Find where the given text appears and provide that cell's center as (x, y) coordinate. 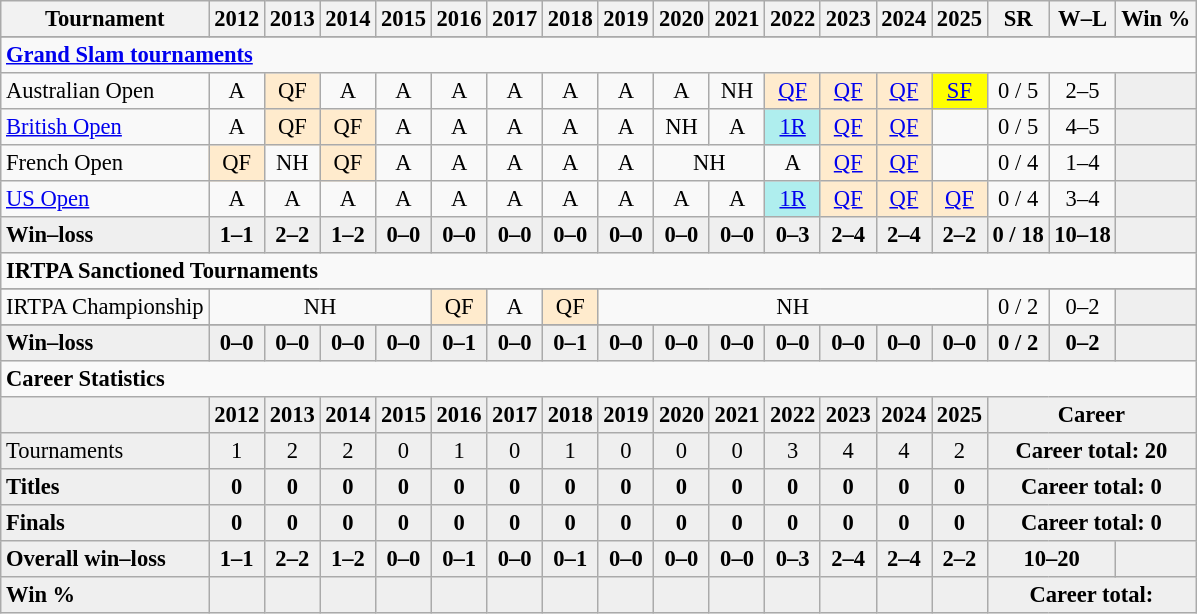
3–4 (1082, 199)
IRTPA Championship (105, 307)
Career (1091, 415)
2–5 (1082, 91)
British Open (105, 127)
Overall win–loss (105, 559)
Titles (105, 487)
0 / 18 (1018, 235)
Grand Slam tournaments (598, 55)
Australian Open (105, 91)
4–5 (1082, 127)
Career Statistics (598, 379)
Career total: 20 (1091, 451)
Tournaments (105, 451)
Career total: (1091, 595)
IRTPA Sanctioned Tournaments (598, 271)
1–4 (1082, 163)
French Open (105, 163)
10–20 (1052, 559)
SF (960, 91)
3 (793, 451)
SR (1018, 19)
Tournament (105, 19)
US Open (105, 199)
Finals (105, 523)
W–L (1082, 19)
10–18 (1082, 235)
